Find where the given text appears and provide that cell's center as (X, Y) coordinate. 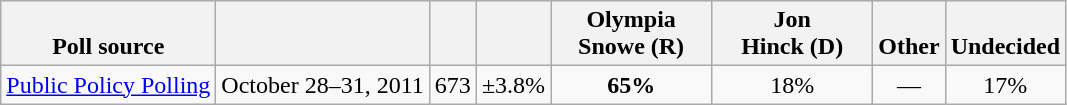
OlympiaSnowe (R) (632, 34)
18% (792, 85)
Other (909, 34)
JonHinck (D) (792, 34)
October 28–31, 2011 (322, 85)
— (909, 85)
±3.8% (513, 85)
17% (1005, 85)
673 (452, 85)
65% (632, 85)
Public Policy Polling (108, 85)
Poll source (108, 34)
Undecided (1005, 34)
